Determine the (X, Y) coordinate at the center of the cell enclosing the given text.  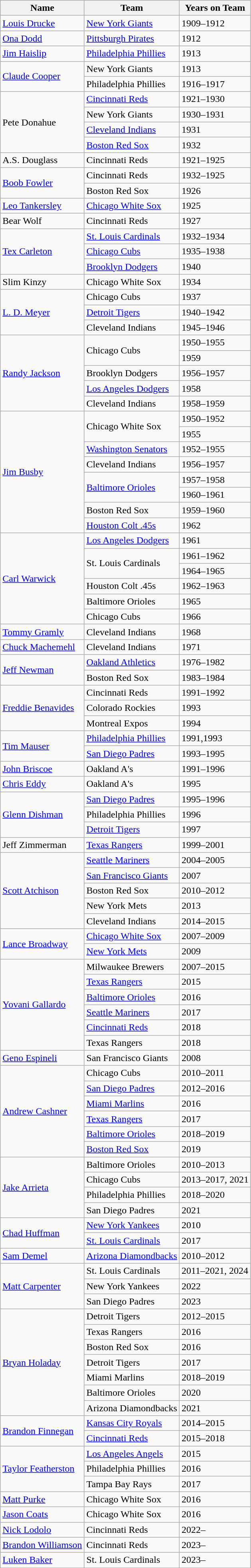
2019 (215, 1149)
2015–2018 (215, 1438)
1962 (215, 525)
1921–1925 (215, 160)
Chad Huffman (42, 1233)
Geno Espineli (42, 1058)
Tex Carleton (42, 251)
2007 (215, 875)
Jason Coats (42, 1514)
1991–1992 (215, 693)
Montreal Expos (132, 723)
1950–1952 (215, 419)
Name (42, 8)
Luken Baker (42, 1560)
Nick Lodolo (42, 1530)
Jeff Newman (42, 670)
2022 (215, 1286)
2012–2016 (215, 1088)
2013–2017, 2021 (215, 1180)
Slim Kinzy (42, 282)
Jim Haislip (42, 54)
John Briscoe (42, 769)
Jeff Zimmerman (42, 845)
1925 (215, 206)
1993 (215, 708)
2012–2015 (215, 1317)
Brandon Williamson (42, 1545)
Tim Mauser (42, 746)
1959–1960 (215, 510)
1999–2001 (215, 845)
Sam Demel (42, 1256)
2011–2021, 2024 (215, 1271)
2004–2005 (215, 860)
1997 (215, 830)
Colorado Rockies (132, 708)
1995–1996 (215, 799)
1976–1982 (215, 662)
1952–1955 (215, 449)
Los Angeles Angels (132, 1454)
1937 (215, 297)
Matt Carpenter (42, 1286)
Leo Tankersley (42, 206)
2018–2020 (215, 1195)
Team (132, 8)
1940–1942 (215, 312)
Matt Purke (42, 1499)
1909–1912 (215, 23)
Pete Donahue (42, 122)
Yovani Gallardo (42, 1005)
2010 (215, 1225)
Years on Team (215, 8)
Chris Eddy (42, 784)
Ona Dodd (42, 38)
1932–1934 (215, 236)
1959 (215, 358)
1993–1995 (215, 754)
Bryan Holaday (42, 1362)
2010–2011 (215, 1073)
2023 (215, 1301)
1960–1961 (215, 495)
1958–1959 (215, 403)
1995 (215, 784)
Tampa Bay Rays (132, 1484)
Glenn Dishman (42, 814)
1926 (215, 191)
1927 (215, 221)
L. D. Meyer (42, 312)
1932–1925 (215, 175)
1961–1962 (215, 556)
Chuck Machemehl (42, 647)
Lance Broadway (42, 944)
Andrew Cashner (42, 1111)
Carl Warwick (42, 579)
Boob Fowler (42, 183)
1991–1996 (215, 769)
1996 (215, 814)
1958 (215, 388)
Jake Arrieta (42, 1187)
1966 (215, 616)
2022– (215, 1530)
1968 (215, 632)
1945–1946 (215, 327)
1991,1993 (215, 738)
Louis Drucke (42, 23)
1957–1958 (215, 480)
2009 (215, 952)
A.S. Douglass (42, 160)
1955 (215, 434)
1912 (215, 38)
Kansas City Royals (132, 1423)
1930–1931 (215, 114)
1962–1963 (215, 586)
Claude Cooper (42, 76)
1935–1938 (215, 251)
1940 (215, 267)
2008 (215, 1058)
Tommy Gramly (42, 632)
1965 (215, 601)
Freddie Benavides (42, 708)
Bear Wolf (42, 221)
Jim Busby (42, 472)
2007–2009 (215, 936)
1921–1930 (215, 99)
1916–1917 (215, 84)
1994 (215, 723)
2010–2013 (215, 1165)
Oakland Athletics (132, 662)
Washington Senators (132, 449)
1964–1965 (215, 571)
Milwaukee Brewers (132, 967)
Brandon Finnegan (42, 1431)
2020 (215, 1392)
1950–1955 (215, 343)
2007–2015 (215, 967)
1931 (215, 130)
1934 (215, 282)
1983–1984 (215, 678)
2013 (215, 906)
1961 (215, 541)
1932 (215, 145)
Scott Atchison (42, 890)
Randy Jackson (42, 373)
Taylor Featherston (42, 1469)
1971 (215, 647)
Pittsburgh Pirates (132, 38)
